Extract the (X, Y) coordinate from the center of the cell holding the provided text.  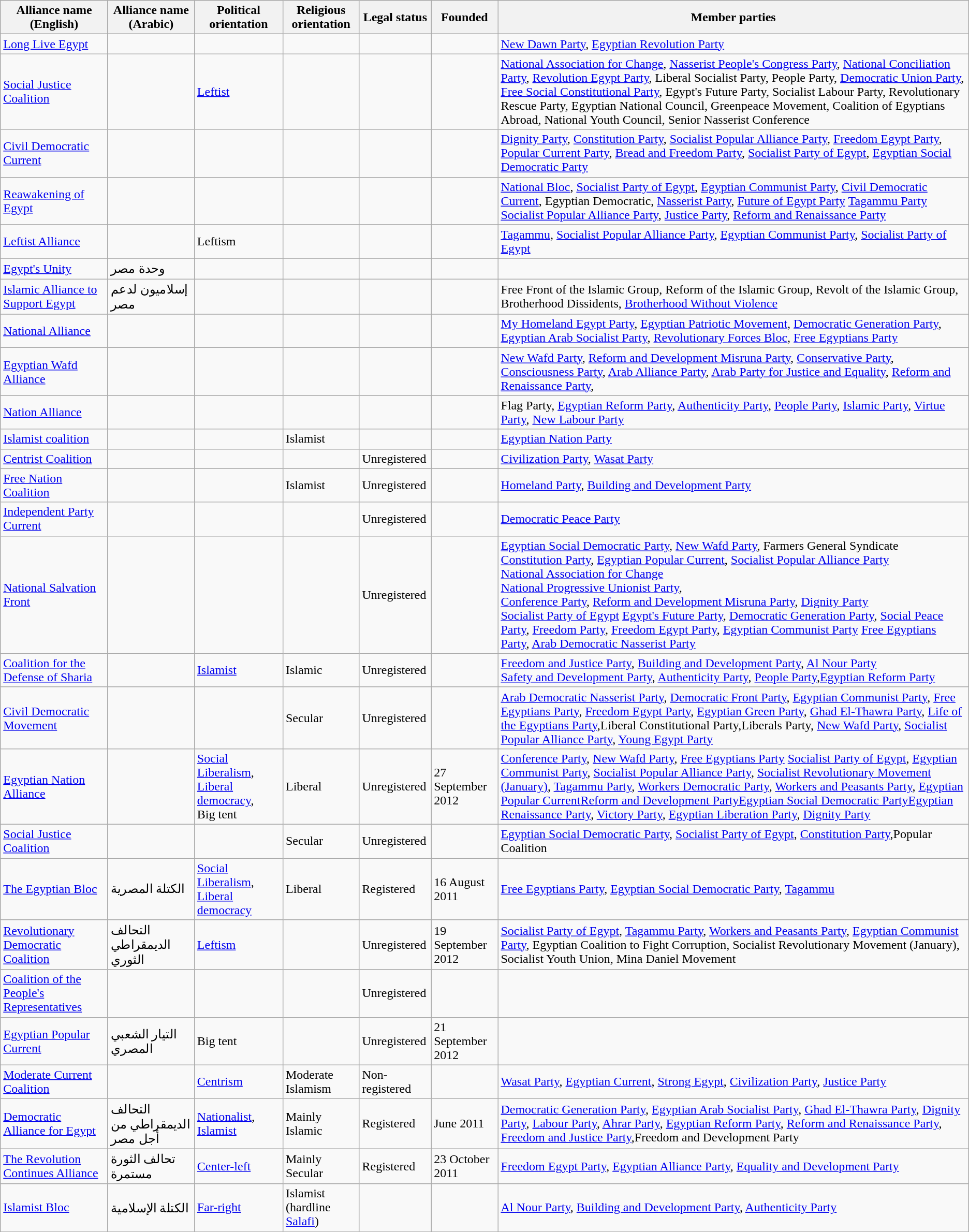
تحالف الثورة مستمرة (151, 1166)
الكتلة الإسلامية (151, 1208)
Flag Party, Egyptian Reform Party, Authenticity Party, People Party, Islamic Party, Virtue Party, New Labour Party (733, 412)
Coalition of the People's Representatives (54, 993)
Egyptian Nation Party (733, 439)
16 August 2011 (465, 889)
Legal status (395, 18)
Centrist Coalition (54, 459)
Mainly Secular (321, 1166)
The Revolution Continues Alliance (54, 1166)
Egyptian Nation Alliance (54, 786)
Civil Democratic Movement (54, 717)
27 September 2012 (465, 786)
Tagammu, Socialist Popular Alliance Party, Egyptian Communist Party, Socialist Party of Egypt (733, 241)
New Dawn Party, Egyptian Revolution Party (733, 44)
June 2011 (465, 1123)
Egyptian Popular Current (54, 1041)
Egypt's Unity (54, 269)
Moderate Islamism (321, 1082)
Social Liberalism, Liberal democracy (238, 889)
The Egyptian Bloc (54, 889)
Democratic Peace Party (733, 519)
Social Liberalism, Liberal democracy,Big tent (238, 786)
التيار الشعبي المصري (151, 1041)
Founded (465, 18)
19 September 2012 (465, 945)
Democratic Alliance for Egypt (54, 1123)
Al Nour Party, Building and Development Party, Authenticity Party (733, 1208)
Islamist Bloc (54, 1208)
Civil Democratic Current (54, 153)
Far-right (238, 1208)
Free Front of the Islamic Group, Reform of the Islamic Group, Revolt of the Islamic Group, Brotherhood Dissidents, Brotherhood Without Violence (733, 297)
Free Nation Coalition (54, 486)
Mainly Islamic (321, 1123)
التحالف الديمقراطي من أجل مصر (151, 1123)
الكتلة المصرية (151, 889)
Alliance name (English) (54, 18)
التحالف الديمقراطي الثوري (151, 945)
Revolutionary Democratic Coalition (54, 945)
Wasat Party, Egyptian Current, Strong Egypt, Civilization Party, Justice Party (733, 1082)
إسلاميون لدعم مصر (151, 297)
National Alliance (54, 331)
Freedom Egypt Party, Egyptian Alliance Party, Equality and Development Party (733, 1166)
Reawakening of Egypt (54, 201)
Leftist Alliance (54, 241)
Civilization Party, Wasat Party (733, 459)
Coalition for the Defense of Sharia (54, 670)
Leftist (238, 92)
Religious orientation (321, 18)
Egyptian Wafd Alliance (54, 372)
23 October 2011 (465, 1166)
Political orientation (238, 18)
Nation Alliance (54, 412)
Homeland Party, Building and Development Party (733, 486)
Moderate Current Coalition (54, 1082)
Non-registered (395, 1082)
Free Egyptians Party, Egyptian Social Democratic Party, Tagammu (733, 889)
Center-left (238, 1166)
Islamic (321, 670)
Big tent (238, 1041)
Long Live Egypt (54, 44)
Islamist coalition (54, 439)
21 September 2012 (465, 1041)
Member parties (733, 18)
Centrism (238, 1082)
Independent Party Current (54, 519)
Egyptian Social Democratic Party, Socialist Party of Egypt, Constitution Party,Popular Coalition (733, 841)
Islamic Alliance to Support Egypt (54, 297)
Islamist (hardline Salafi) (321, 1208)
Alliance name (Arabic) (151, 18)
وحدة مصر (151, 269)
National Salvation Front (54, 594)
Nationalist, Islamist (238, 1123)
